From the cell containing the given text, extract its center point as [x, y] coordinate. 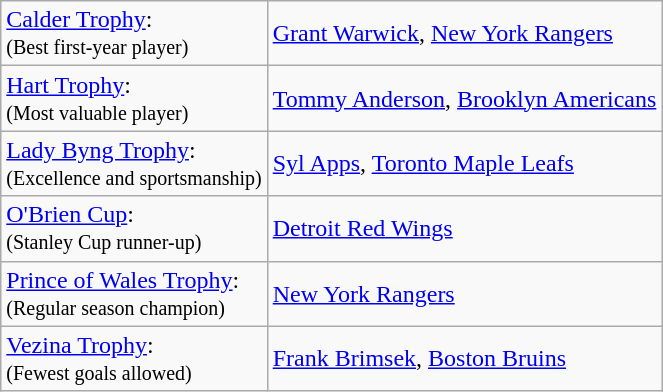
Vezina Trophy:(Fewest goals allowed) [134, 358]
O'Brien Cup:(Stanley Cup runner-up) [134, 228]
New York Rangers [464, 294]
Frank Brimsek, Boston Bruins [464, 358]
Prince of Wales Trophy:(Regular season champion) [134, 294]
Grant Warwick, New York Rangers [464, 34]
Detroit Red Wings [464, 228]
Calder Trophy:(Best first-year player) [134, 34]
Lady Byng Trophy:(Excellence and sportsmanship) [134, 164]
Hart Trophy:(Most valuable player) [134, 98]
Tommy Anderson, Brooklyn Americans [464, 98]
Syl Apps, Toronto Maple Leafs [464, 164]
